Return [x, y] of the center of cell containing provided text 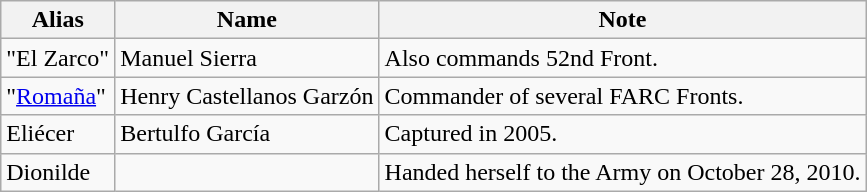
Note [622, 20]
Bertulfo García [247, 134]
Henry Castellanos Garzón [247, 96]
"Romaña" [58, 96]
"El Zarco" [58, 58]
Captured in 2005. [622, 134]
Eliécer [58, 134]
Alias [58, 20]
Commander of several FARC Fronts. [622, 96]
Also commands 52nd Front. [622, 58]
Name [247, 20]
Handed herself to the Army on October 28, 2010. [622, 172]
Dionilde [58, 172]
Manuel Sierra [247, 58]
